Search for the cell housing the specified text and yield its (X, Y) center coordinate. 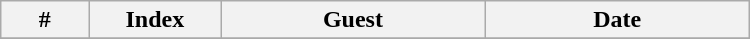
Index (155, 20)
Guest (353, 20)
# (45, 20)
Date (617, 20)
